Determine the [X, Y] coordinate at the center of the cell enclosing the given text.  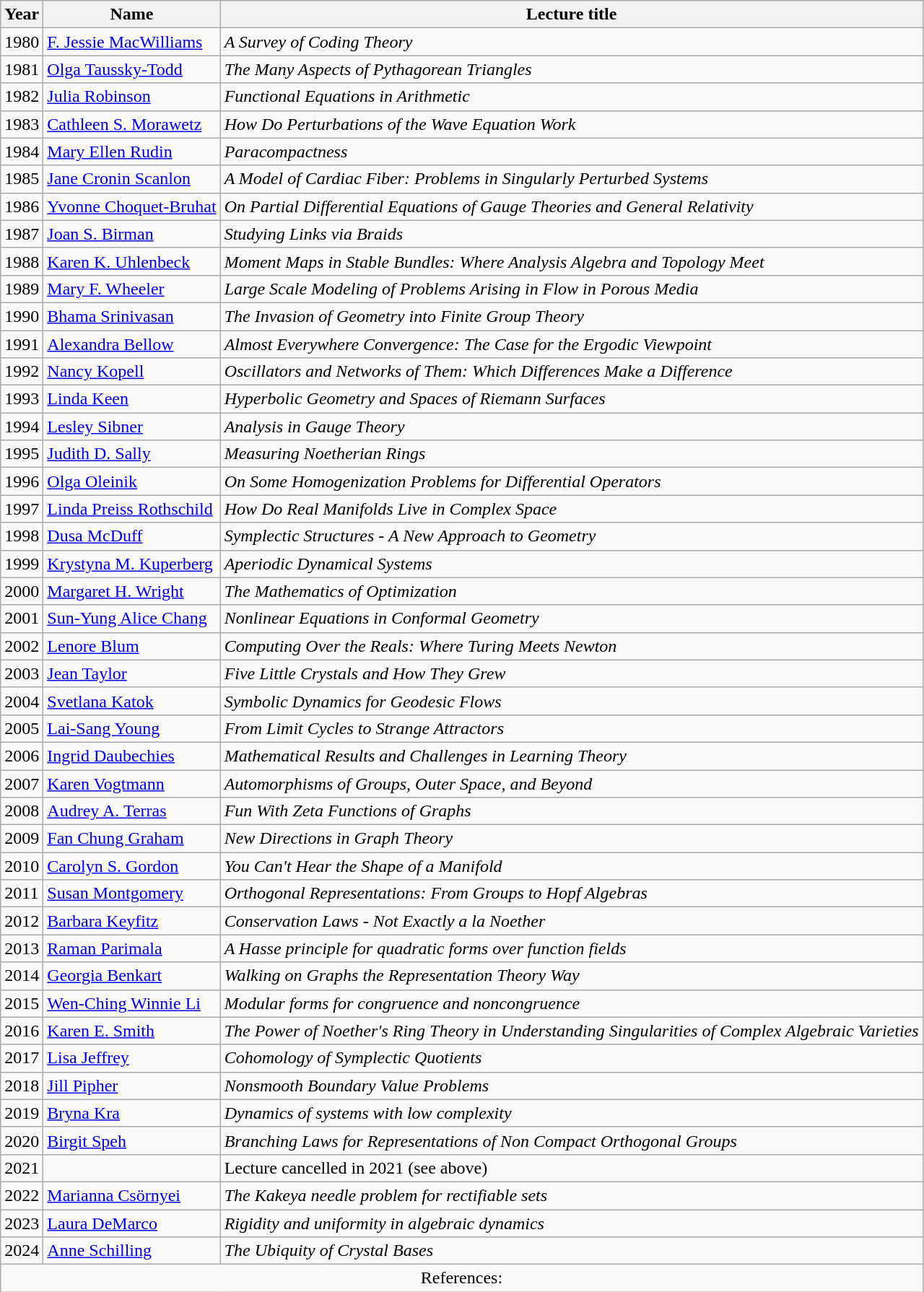
Audrey A. Terras [131, 811]
1980 [22, 42]
1987 [22, 234]
Barbara Keyfitz [131, 921]
The Power of Noether's Ring Theory in Understanding Singularities of Complex Algebraic Varieties [572, 1031]
Lenore Blum [131, 646]
2024 [22, 1251]
Fan Chung Graham [131, 839]
2020 [22, 1140]
Lecture cancelled in 2021 (see above) [572, 1168]
2009 [22, 839]
Yvonne Choquet-Bruhat [131, 206]
Marianna Csörnyei [131, 1195]
Lisa Jeffrey [131, 1058]
2006 [22, 756]
Aperiodic Dynamical Systems [572, 564]
2018 [22, 1086]
The Many Aspects of Pythagorean Triangles [572, 69]
Almost Everywhere Convergence: The Case for the Ergodic Viewpoint [572, 344]
Modular forms for congruence and noncongruence [572, 1003]
Svetlana Katok [131, 701]
Large Scale Modeling of Problems Arising in Flow in Porous Media [572, 289]
Symplectic Structures - A New Approach to Geometry [572, 536]
Karen K. Uhlenbeck [131, 261]
The Ubiquity of Crystal Bases [572, 1251]
Functional Equations in Arithmetic [572, 97]
Mary Ellen Rudin [131, 152]
1982 [22, 97]
1988 [22, 261]
Bryna Kra [131, 1113]
Judith D. Sally [131, 454]
References: [462, 1278]
Anne Schilling [131, 1251]
Lecture title [572, 14]
1991 [22, 344]
1984 [22, 152]
Margaret H. Wright [131, 591]
Susan Montgomery [131, 894]
2003 [22, 673]
Hyperbolic Geometry and Spaces of Riemann Surfaces [572, 399]
2016 [22, 1031]
Ingrid Daubechies [131, 756]
1993 [22, 399]
2012 [22, 921]
Lesley Sibner [131, 427]
Alexandra Bellow [131, 344]
Symbolic Dynamics for Geodesic Flows [572, 701]
The Invasion of Geometry into Finite Group Theory [572, 316]
Measuring Noetherian Rings [572, 454]
2019 [22, 1113]
Paracompactness [572, 152]
Oscillators and Networks of Them: Which Differences Make a Difference [572, 372]
Birgit Speh [131, 1140]
Karen E. Smith [131, 1031]
Studying Links via Braids [572, 234]
2002 [22, 646]
2005 [22, 728]
2015 [22, 1003]
New Directions in Graph Theory [572, 839]
Joan S. Birman [131, 234]
1996 [22, 481]
Linda Keen [131, 399]
Laura DeMarco [131, 1223]
Georgia Benkart [131, 976]
The Mathematics of Optimization [572, 591]
1986 [22, 206]
How Do Real Manifolds Live in Complex Space [572, 509]
2023 [22, 1223]
1981 [22, 69]
1990 [22, 316]
1995 [22, 454]
Dynamics of systems with low complexity [572, 1113]
1999 [22, 564]
Olga Oleinik [131, 481]
On Partial Differential Equations of Gauge Theories and General Relativity [572, 206]
Nonlinear Equations in Conformal Geometry [572, 619]
Wen-Ching Winnie Li [131, 1003]
Carolyn S. Gordon [131, 866]
1983 [22, 124]
Branching Laws for Representations of Non Compact Orthogonal Groups [572, 1140]
From Limit Cycles to Strange Attractors [572, 728]
Jane Cronin Scanlon [131, 179]
Nancy Kopell [131, 372]
Year [22, 14]
Bhama Srinivasan [131, 316]
Analysis in Gauge Theory [572, 427]
2017 [22, 1058]
1992 [22, 372]
A Survey of Coding Theory [572, 42]
Automorphisms of Groups, Outer Space, and Beyond [572, 783]
Olga Taussky-Todd [131, 69]
Mathematical Results and Challenges in Learning Theory [572, 756]
1994 [22, 427]
The Kakeya needle problem for rectifiable sets [572, 1195]
How Do Perturbations of the Wave Equation Work [572, 124]
2022 [22, 1195]
F. Jessie MacWilliams [131, 42]
Sun-Yung Alice Chang [131, 619]
Name [131, 14]
1998 [22, 536]
Cohomology of Symplectic Quotients [572, 1058]
Nonsmooth Boundary Value Problems [572, 1086]
Julia Robinson [131, 97]
A Hasse principle for quadratic forms over function fields [572, 948]
2013 [22, 948]
Conservation Laws - Not Exactly a la Noether [572, 921]
Jean Taylor [131, 673]
2010 [22, 866]
Mary F. Wheeler [131, 289]
2014 [22, 976]
Karen Vogtmann [131, 783]
1989 [22, 289]
Dusa McDuff [131, 536]
1985 [22, 179]
2004 [22, 701]
Computing Over the Reals: Where Turing Meets Newton [572, 646]
Rigidity and uniformity in algebraic dynamics [572, 1223]
1997 [22, 509]
Raman Parimala [131, 948]
Lai-Sang Young [131, 728]
2000 [22, 591]
Krystyna M. Kuperberg [131, 564]
Orthogonal Representations: From Groups to Hopf Algebras [572, 894]
Moment Maps in Stable Bundles: Where Analysis Algebra and Topology Meet [572, 261]
2011 [22, 894]
Jill Pipher [131, 1086]
2001 [22, 619]
You Can't Hear the Shape of a Manifold [572, 866]
Walking on Graphs the Representation Theory Way [572, 976]
A Model of Cardiac Fiber: Problems in Singularly Perturbed Systems [572, 179]
Fun With Zeta Functions of Graphs [572, 811]
Linda Preiss Rothschild [131, 509]
Cathleen S. Morawetz [131, 124]
2008 [22, 811]
2007 [22, 783]
On Some Homogenization Problems for Differential Operators [572, 481]
2021 [22, 1168]
Five Little Crystals and How They Grew [572, 673]
